Extract the (x, y) coordinate from the center of the cell holding the provided text.  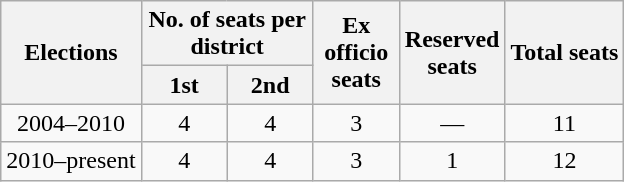
2nd (270, 85)
11 (564, 123)
Reserved seats (452, 52)
Total seats (564, 52)
— (452, 123)
2010–present (71, 161)
Elections (71, 52)
2004–2010 (71, 123)
1 (452, 161)
Ex officio seats (356, 52)
12 (564, 161)
1st (184, 85)
No. of seats per district (227, 34)
